Capture the cell that displays the provided text and extract its [X, Y] central coordinate. 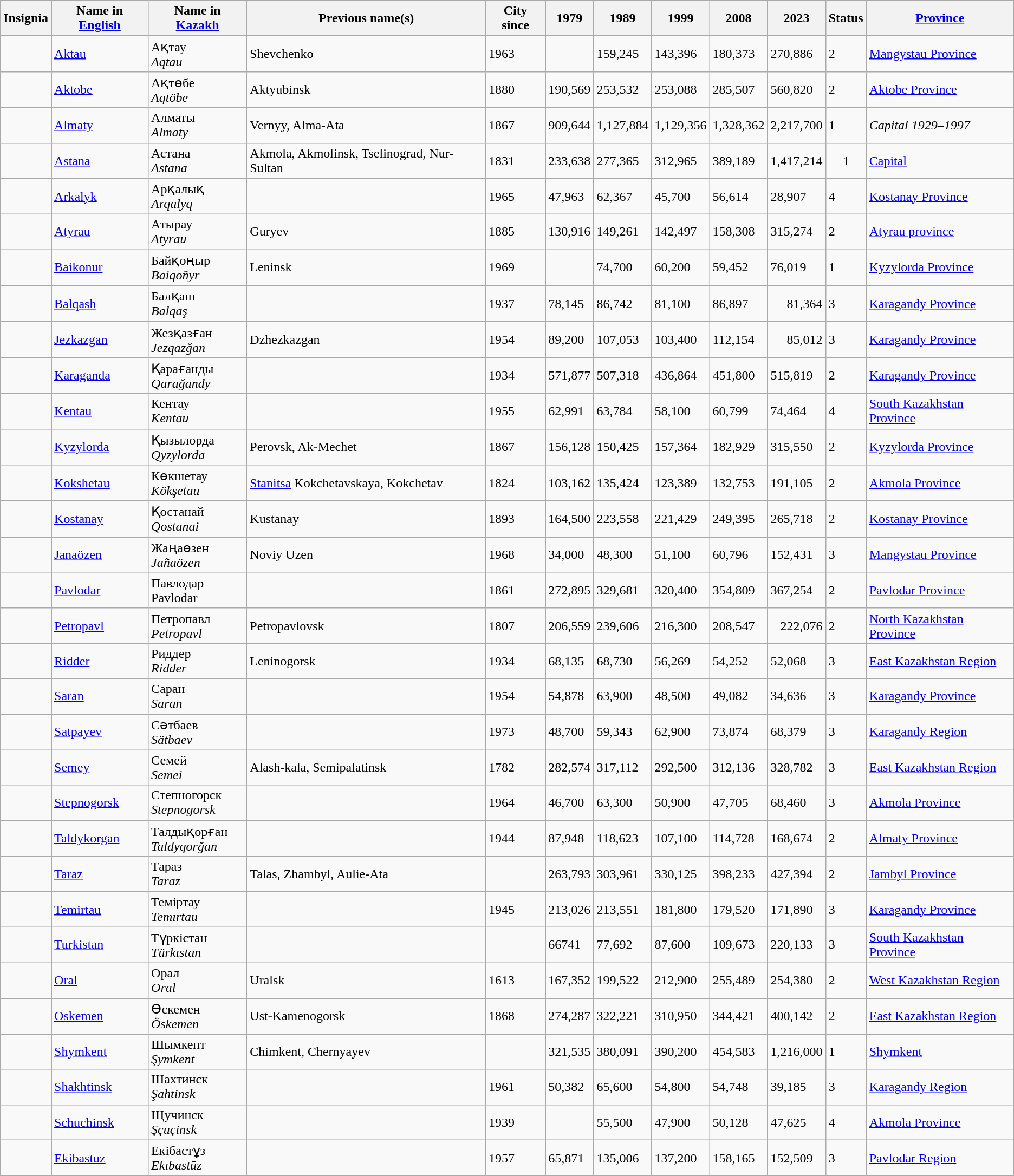
Jezkazgan [100, 340]
1963 [515, 54]
400,142 [796, 1017]
1965 [515, 196]
ТүркістанTürkıstan [198, 945]
АқтөбеAqtöbe [198, 90]
Temirtau [100, 910]
54,748 [739, 1087]
390,200 [680, 1051]
182,929 [739, 447]
1945 [515, 910]
1868 [515, 1017]
253,088 [680, 90]
34,000 [570, 556]
86,742 [623, 303]
223,558 [623, 519]
142,497 [680, 232]
Atyrau [100, 232]
62,991 [570, 411]
171,890 [796, 910]
45,700 [680, 196]
БайқоңырBaiqoñyr [198, 267]
1,328,362 [739, 126]
ҚызылордаQyzylorda [198, 447]
АтырауAtyrau [198, 232]
143,396 [680, 54]
Baikonur [100, 267]
60,200 [680, 267]
180,373 [739, 54]
Jambyl Province [940, 874]
152,509 [796, 1158]
Capital 1929–1997 [940, 126]
Ridder [100, 661]
159,245 [623, 54]
190,569 [570, 90]
63,300 [623, 802]
315,274 [796, 232]
167,352 [570, 980]
Schuchinsk [100, 1122]
62,900 [680, 732]
179,520 [739, 910]
367,254 [796, 590]
1999 [680, 18]
Pavlodar [100, 590]
АқтауAqtau [198, 54]
47,963 [570, 196]
СәтбаевSätbaev [198, 732]
ТеміртауTemırtau [198, 910]
Stepnogorsk [100, 802]
216,300 [680, 626]
220,133 [796, 945]
Insignia [26, 18]
1861 [515, 590]
Stanitsa Kokchetavskaya, Kokchetav [366, 483]
315,550 [796, 447]
52,068 [796, 661]
213,026 [570, 910]
103,162 [570, 483]
1973 [515, 732]
ҚарағандыQarağandy [198, 376]
51,100 [680, 556]
Taraz [100, 874]
254,380 [796, 980]
66741 [570, 945]
206,559 [570, 626]
Arkalyk [100, 196]
1937 [515, 303]
58,100 [680, 411]
265,718 [796, 519]
56,269 [680, 661]
63,900 [623, 696]
152,431 [796, 556]
47,900 [680, 1122]
515,819 [796, 376]
282,574 [570, 768]
Aktobe [100, 90]
Leninsk [366, 267]
ЖезқазғанJezqazğan [198, 340]
322,221 [623, 1017]
60,796 [739, 556]
Taldykorgan [100, 838]
1,417,214 [796, 160]
272,895 [570, 590]
47,625 [796, 1122]
Guryev [366, 232]
398,233 [739, 874]
ОралOral [198, 980]
Oral [100, 980]
249,395 [739, 519]
Aktau [100, 54]
158,165 [739, 1158]
АлматыAlmaty [198, 126]
344,421 [739, 1017]
59,343 [623, 732]
59,452 [739, 267]
135,424 [623, 483]
320,400 [680, 590]
1,127,884 [623, 126]
321,535 [570, 1051]
54,252 [739, 661]
БалқашBalqaş [198, 303]
1,129,356 [680, 126]
Balqash [100, 303]
233,638 [570, 160]
48,500 [680, 696]
317,112 [623, 768]
1961 [515, 1087]
Janaözen [100, 556]
ЕкібастұзEkıbastūz [198, 1158]
85,012 [796, 340]
Kustanay [366, 519]
132,753 [739, 483]
Ust-Kamenogorsk [366, 1017]
Aktobe Province [940, 90]
328,782 [796, 768]
СаранSaran [198, 696]
Capital [940, 160]
1944 [515, 838]
81,100 [680, 303]
1782 [515, 768]
Satpayev [100, 732]
199,522 [623, 980]
263,793 [570, 874]
Alash-kala, Semipalatinsk [366, 768]
255,489 [739, 980]
380,091 [623, 1051]
239,606 [623, 626]
Kentau [100, 411]
312,965 [680, 160]
123,389 [680, 483]
Atyrau province [940, 232]
54,878 [570, 696]
87,600 [680, 945]
253,532 [623, 90]
118,623 [623, 838]
310,950 [680, 1017]
City since [515, 18]
50,900 [680, 802]
Leninogorsk [366, 661]
North Kazakhstan Province [940, 626]
1831 [515, 160]
48,700 [570, 732]
312,136 [739, 768]
63,784 [623, 411]
1880 [515, 90]
1957 [515, 1158]
329,681 [623, 590]
222,076 [796, 626]
354,809 [739, 590]
130,916 [570, 232]
РиддерRidder [198, 661]
213,551 [623, 910]
164,500 [570, 519]
270,886 [796, 54]
1939 [515, 1122]
ӨскеменÖskemen [198, 1017]
Pavlodar Province [940, 590]
Almaty Province [940, 838]
1969 [515, 267]
181,800 [680, 910]
1989 [623, 18]
Petropavl [100, 626]
Status [846, 18]
507,318 [623, 376]
Karaganda [100, 376]
1824 [515, 483]
Chimkent, Chernyayev [366, 1051]
1979 [570, 18]
114,728 [739, 838]
191,105 [796, 483]
Semey [100, 768]
1964 [515, 802]
39,185 [796, 1087]
50,382 [570, 1087]
Kostanay [100, 519]
454,583 [739, 1051]
89,200 [570, 340]
ПетропавлPetropavl [198, 626]
909,644 [570, 126]
Turkistan [100, 945]
68,379 [796, 732]
КөкшетауKökşetau [198, 483]
330,125 [680, 874]
81,364 [796, 303]
Pavlodar Region [940, 1158]
274,287 [570, 1017]
1885 [515, 232]
107,100 [680, 838]
65,600 [623, 1087]
1893 [515, 519]
50,128 [739, 1122]
ТаразTaraz [198, 874]
137,200 [680, 1158]
55,500 [623, 1122]
ШахтинскŞahtinsk [198, 1087]
1,216,000 [796, 1051]
1613 [515, 980]
389,189 [739, 160]
168,674 [796, 838]
62,367 [623, 196]
Saran [100, 696]
158,308 [739, 232]
277,365 [623, 160]
ШымкентŞymkent [198, 1051]
49,082 [739, 696]
48,300 [623, 556]
54,800 [680, 1087]
Perovsk, Ak-Mechet [366, 447]
Vernyy, Alma-Ata [366, 126]
Previous name(s) [366, 18]
560,820 [796, 90]
212,900 [680, 980]
Kokshetau [100, 483]
КентауKentau [198, 411]
73,874 [739, 732]
Almaty [100, 126]
451,800 [739, 376]
ТалдықорғанTaldyqorğan [198, 838]
436,864 [680, 376]
427,394 [796, 874]
ПавлодарPavlodar [198, 590]
Uralsk [366, 980]
65,871 [570, 1158]
Shevchenko [366, 54]
109,673 [739, 945]
34,636 [796, 696]
1968 [515, 556]
76,019 [796, 267]
Astana [100, 160]
Petropavlovsk [366, 626]
157,364 [680, 447]
208,547 [739, 626]
Shakhtinsk [100, 1087]
2,217,700 [796, 126]
Kyzylorda [100, 447]
Name in English [100, 18]
Province [940, 18]
60,799 [739, 411]
74,700 [623, 267]
74,464 [796, 411]
103,400 [680, 340]
68,730 [623, 661]
Akmola, Akmolinsk, Tselinograd, Nur-Sultan [366, 160]
78,145 [570, 303]
156,128 [570, 447]
221,429 [680, 519]
ЖаңаөзенJañaözen [198, 556]
СтепногорскStepnogorsk [198, 802]
28,907 [796, 196]
Name in Kazakh [198, 18]
Dzhezkazgan [366, 340]
303,961 [623, 874]
107,053 [623, 340]
Talas, Zhambyl, Aulie-Ata [366, 874]
Ekibastuz [100, 1158]
77,692 [623, 945]
285,507 [739, 90]
1955 [515, 411]
СемейSemei [198, 768]
150,425 [623, 447]
2023 [796, 18]
1807 [515, 626]
87,948 [570, 838]
West Kazakhstan Region [940, 980]
АрқалықArqalyq [198, 196]
АстанаAstana [198, 160]
68,460 [796, 802]
47,705 [739, 802]
292,500 [680, 768]
135,006 [623, 1158]
571,877 [570, 376]
ҚостанайQostanai [198, 519]
68,135 [570, 661]
56,614 [739, 196]
46,700 [570, 802]
Oskemen [100, 1017]
Aktyubinsk [366, 90]
149,261 [623, 232]
86,897 [739, 303]
ЩучинскŞçuçinsk [198, 1122]
Noviy Uzen [366, 556]
2008 [739, 18]
112,154 [739, 340]
